Locate the cell with the specified text and output its [X, Y] center coordinate. 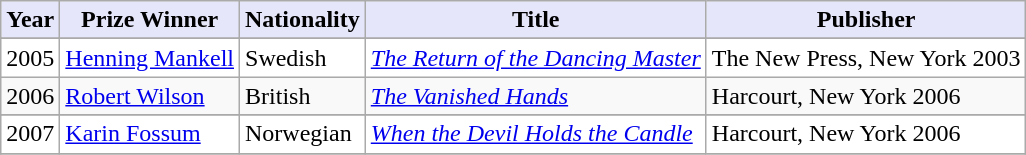
2005 [30, 58]
British [303, 96]
2007 [30, 134]
Year [30, 20]
Prize Winner [150, 20]
Title [536, 20]
The New Press, New York 2003 [866, 58]
Henning Mankell [150, 58]
The Vanished Hands [536, 96]
Robert Wilson [150, 96]
2006 [30, 96]
Nationality [303, 20]
The Return of the Dancing Master [536, 58]
Karin Fossum [150, 134]
When the Devil Holds the Candle [536, 134]
Norwegian [303, 134]
Publisher [866, 20]
Swedish [303, 58]
